Extract the (X, Y) coordinate from the center of the cell holding the provided text.  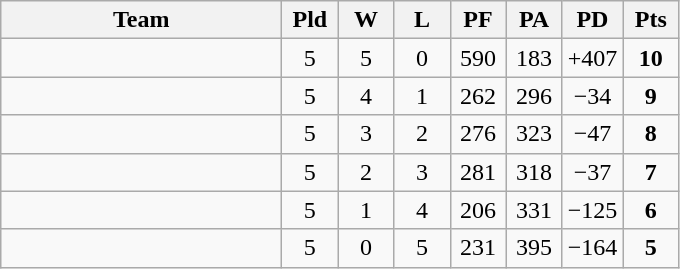
331 (534, 210)
Pts (651, 20)
−34 (592, 96)
231 (478, 248)
L (422, 20)
183 (534, 58)
Pld (310, 20)
323 (534, 134)
318 (534, 172)
281 (478, 172)
8 (651, 134)
−37 (592, 172)
590 (478, 58)
PD (592, 20)
−164 (592, 248)
276 (478, 134)
10 (651, 58)
262 (478, 96)
−47 (592, 134)
−125 (592, 210)
7 (651, 172)
9 (651, 96)
+407 (592, 58)
PA (534, 20)
296 (534, 96)
6 (651, 210)
395 (534, 248)
206 (478, 210)
W (366, 20)
PF (478, 20)
Team (142, 20)
